Identify which cell holds the provided text, then report its (x, y) central coordinate. 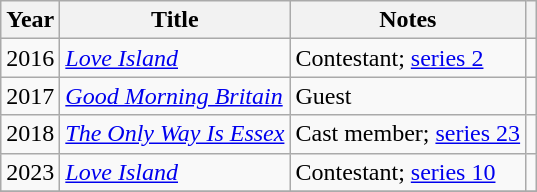
The Only Way Is Essex (175, 134)
Cast member; series 23 (408, 134)
Title (175, 20)
2017 (30, 96)
Contestant; series 2 (408, 58)
Year (30, 20)
Guest (408, 96)
Notes (408, 20)
2018 (30, 134)
2023 (30, 172)
2016 (30, 58)
Good Morning Britain (175, 96)
Contestant; series 10 (408, 172)
